From the cell containing the given text, extract its center point as (X, Y) coordinate. 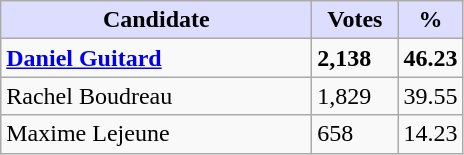
Candidate (156, 20)
Daniel Guitard (156, 58)
2,138 (355, 58)
Votes (355, 20)
Rachel Boudreau (156, 96)
% (430, 20)
14.23 (430, 134)
Maxime Lejeune (156, 134)
1,829 (355, 96)
658 (355, 134)
46.23 (430, 58)
39.55 (430, 96)
